From the cell containing the given text, extract its center point as [x, y] coordinate. 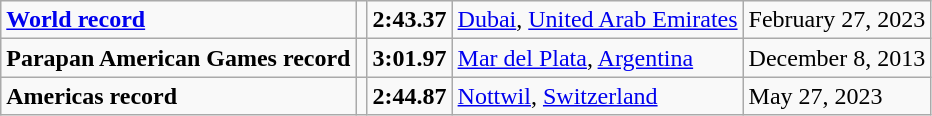
Dubai, United Arab Emirates [598, 20]
2:43.37 [410, 20]
2:44.87 [410, 96]
February 27, 2023 [837, 20]
Americas record [178, 96]
Nottwil, Switzerland [598, 96]
May 27, 2023 [837, 96]
Mar del Plata, Argentina [598, 58]
3:01.97 [410, 58]
December 8, 2013 [837, 58]
World record [178, 20]
Parapan American Games record [178, 58]
